Pinpoint the cell where the given text exists, returning its (x, y) midpoint coordinate. 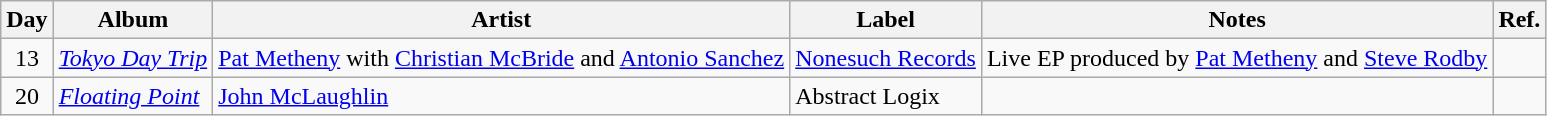
Label (886, 20)
Live EP produced by Pat Metheny and Steve Rodby (1236, 58)
Notes (1236, 20)
Abstract Logix (886, 96)
20 (27, 96)
Day (27, 20)
Ref. (1520, 20)
13 (27, 58)
Tokyo Day Trip (133, 58)
Nonesuch Records (886, 58)
Pat Metheny with Christian McBride and Antonio Sanchez (502, 58)
Album (133, 20)
Artist (502, 20)
Floating Point (133, 96)
John McLaughlin (502, 96)
